Extract the [x, y] coordinate from the center of the cell holding the provided text.  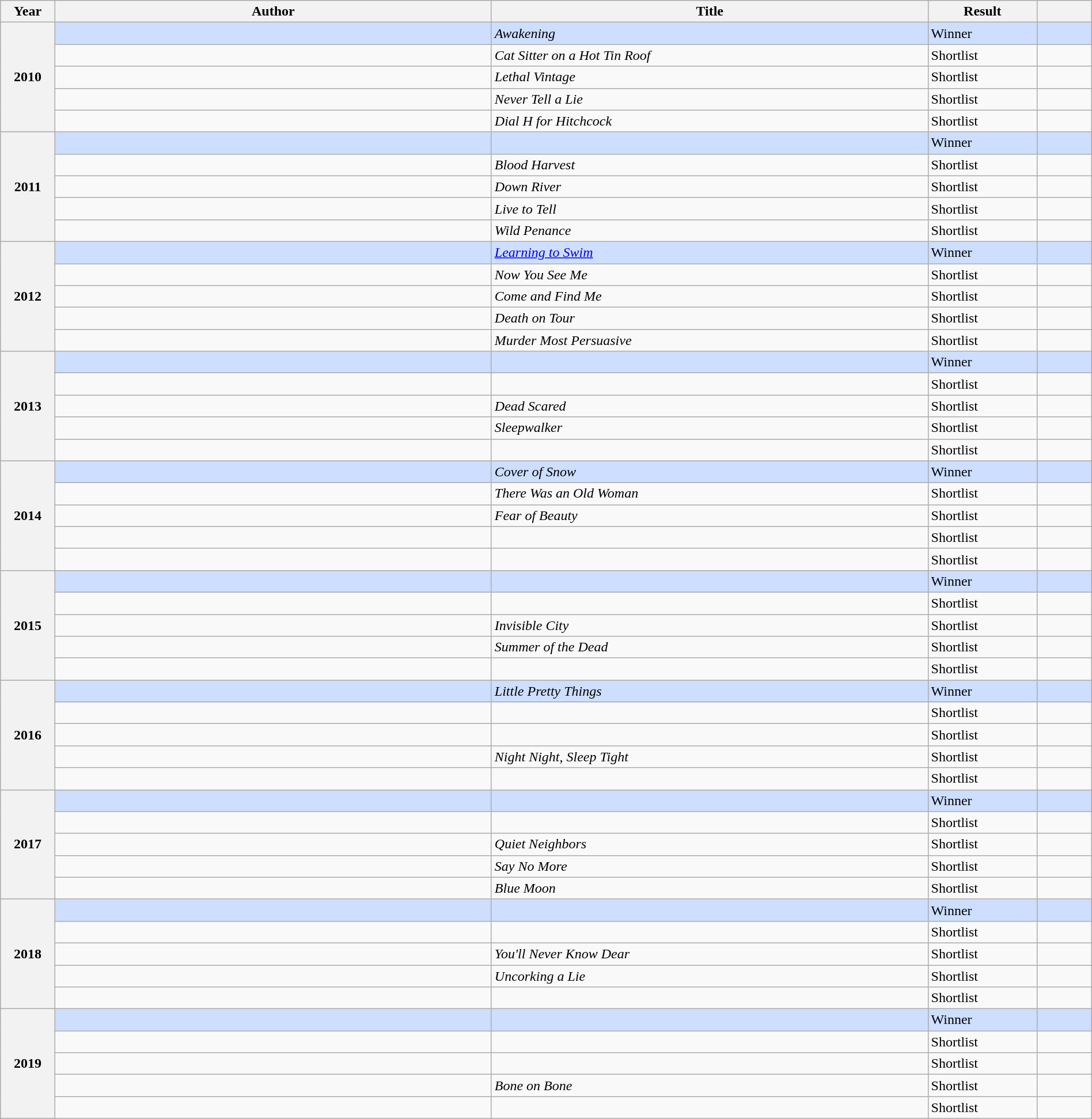
Invisible City [710, 625]
Fear of Beauty [710, 515]
Title [710, 12]
2012 [28, 296]
Death on Tour [710, 318]
Uncorking a Lie [710, 976]
Cover of Snow [710, 472]
Summer of the Dead [710, 647]
2015 [28, 625]
You'll Never Know Dear [710, 954]
There Was an Old Woman [710, 494]
Never Tell a Lie [710, 99]
Quiet Neighbors [710, 844]
Blood Harvest [710, 165]
Lethal Vintage [710, 77]
2018 [28, 954]
Come and Find Me [710, 297]
2016 [28, 735]
2014 [28, 515]
2019 [28, 1064]
Learning to Swim [710, 252]
Sleepwalker [710, 428]
Little Pretty Things [710, 691]
2017 [28, 844]
Down River [710, 187]
Murder Most Persuasive [710, 340]
Wild Penance [710, 230]
Now You See Me [710, 275]
Bone on Bone [710, 1086]
Live to Tell [710, 208]
Blue Moon [710, 888]
Night Night, Sleep Tight [710, 757]
Dial H for Hitchcock [710, 121]
2010 [28, 77]
Result [983, 12]
Cat Sitter on a Hot Tin Roof [710, 55]
Dead Scared [710, 406]
Awakening [710, 33]
2011 [28, 187]
2013 [28, 406]
Say No More [710, 866]
Author [273, 12]
Year [28, 12]
